Scan for the cell matching the given text and deliver its (X, Y) coordinate at center. 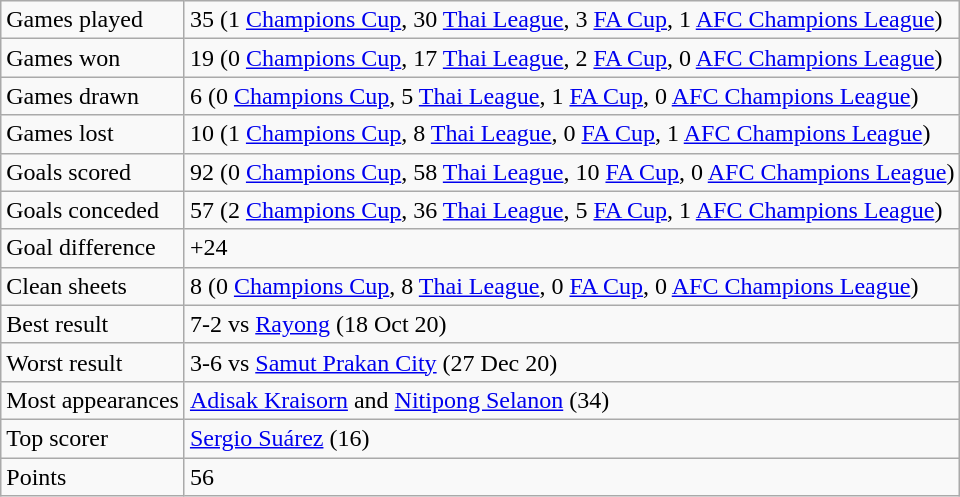
3-6 vs Samut Prakan City (27 Dec 20) (572, 362)
Games drawn (93, 96)
Goal difference (93, 248)
6 (0 Champions Cup, 5 Thai League, 1 FA Cup, 0 AFC Champions League) (572, 96)
57 (2 Champions Cup, 36 Thai League, 5 FA Cup, 1 AFC Champions League) (572, 210)
+24 (572, 248)
7-2 vs Rayong (18 Oct 20) (572, 324)
Best result (93, 324)
35 (1 Champions Cup, 30 Thai League, 3 FA Cup, 1 AFC Champions League) (572, 20)
19 (0 Champions Cup, 17 Thai League, 2 FA Cup, 0 AFC Champions League) (572, 58)
92 (0 Champions Cup, 58 Thai League, 10 FA Cup, 0 AFC Champions League) (572, 172)
Sergio Suárez (16) (572, 438)
8 (0 Champions Cup, 8 Thai League, 0 FA Cup, 0 AFC Champions League) (572, 286)
Clean sheets (93, 286)
Games lost (93, 134)
Most appearances (93, 400)
Games won (93, 58)
Points (93, 477)
Top scorer (93, 438)
Goals conceded (93, 210)
Adisak Kraisorn and Nitipong Selanon (34) (572, 400)
56 (572, 477)
Goals scored (93, 172)
Worst result (93, 362)
Games played (93, 20)
10 (1 Champions Cup, 8 Thai League, 0 FA Cup, 1 AFC Champions League) (572, 134)
